Return [X, Y] of the center of cell containing provided text 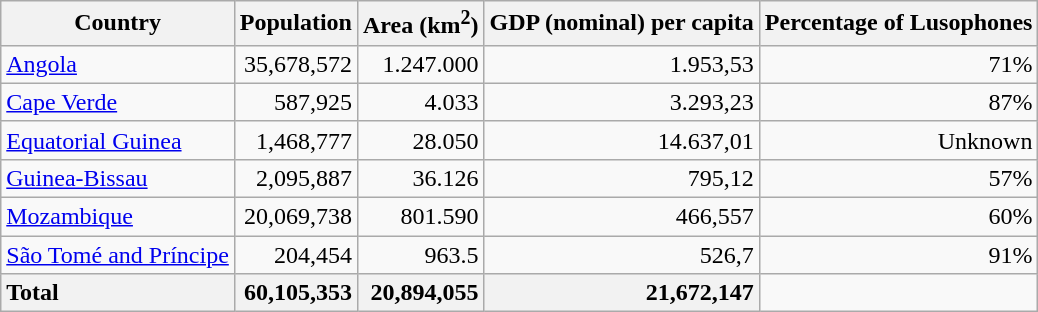
São Tomé and Príncipe [118, 255]
35,678,572 [296, 64]
Country [118, 24]
Guinea-Bissau [118, 178]
Mozambique [118, 217]
36.126 [420, 178]
71% [898, 64]
Unknown [898, 140]
14.637,01 [622, 140]
801.590 [420, 217]
963.5 [420, 255]
87% [898, 102]
Equatorial Guinea [118, 140]
1,468,777 [296, 140]
466,557 [622, 217]
21,672,147 [622, 293]
20,069,738 [296, 217]
587,925 [296, 102]
Population [296, 24]
2,095,887 [296, 178]
795,12 [622, 178]
Angola [118, 64]
Area (km2) [420, 24]
Cape Verde [118, 102]
20,894,055 [420, 293]
60,105,353 [296, 293]
GDP (nominal) per capita [622, 24]
57% [898, 178]
1.247.000 [420, 64]
204,454 [296, 255]
1.953,53 [622, 64]
91% [898, 255]
60% [898, 217]
4.033 [420, 102]
Total [118, 293]
Percentage of Lusophones [898, 24]
526,7 [622, 255]
3.293,23 [622, 102]
28.050 [420, 140]
